Capture the cell that displays the provided text and extract its [X, Y] central coordinate. 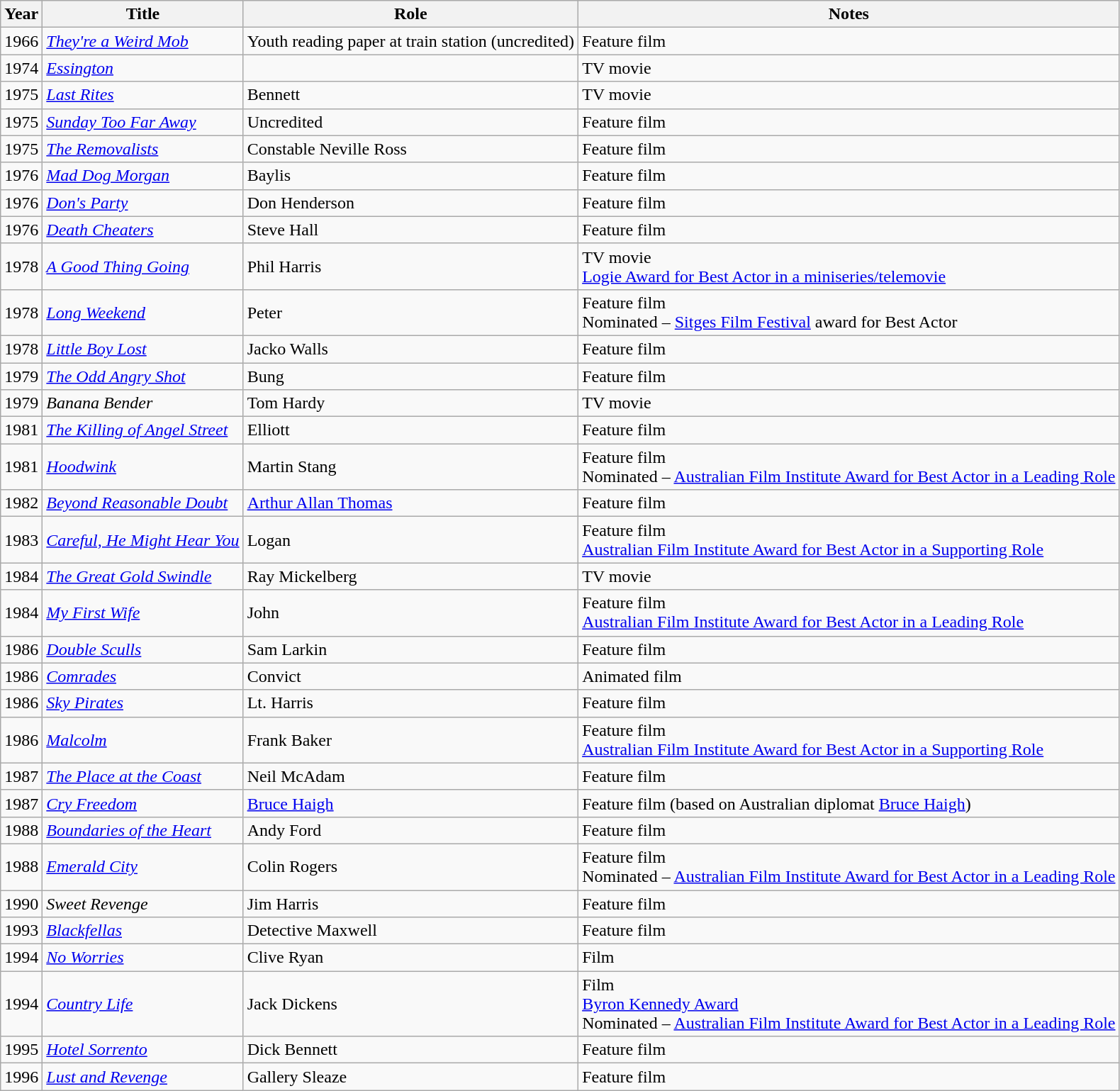
Baylis [410, 176]
Sky Pirates [143, 703]
Cry Freedom [143, 803]
Constable Neville Ross [410, 149]
1993 [21, 931]
No Worries [143, 958]
1966 [21, 41]
Clive Ryan [410, 958]
Little Boy Lost [143, 349]
Bennett [410, 95]
Don Henderson [410, 203]
1983 [21, 540]
Martin Stang [410, 466]
Tom Hardy [410, 403]
Colin Rogers [410, 866]
Elliott [410, 430]
Beyond Reasonable Doubt [143, 503]
Arthur Allan Thomas [410, 503]
TV movieLogie Award for Best Actor in a miniseries/telemovie [849, 267]
Lt. Harris [410, 703]
Youth reading paper at train station (uncredited) [410, 41]
Logan [410, 540]
Detective Maxwell [410, 931]
Don's Party [143, 203]
Sunday Too Far Away [143, 122]
Bung [410, 376]
Ray Mickelberg [410, 576]
Title [143, 14]
Notes [849, 14]
Uncredited [410, 122]
Feature filmAustralian Film Institute Award for Best Actor in a Leading Role [849, 612]
Mad Dog Morgan [143, 176]
Banana Bender [143, 403]
A Good Thing Going [143, 267]
Emerald City [143, 866]
Peter [410, 312]
Phil Harris [410, 267]
The Killing of Angel Street [143, 430]
Hoodwink [143, 466]
Dick Bennett [410, 1050]
They're a Weird Mob [143, 41]
Gallery Sleaze [410, 1077]
Andy Ford [410, 830]
Hotel Sorrento [143, 1050]
Last Rites [143, 95]
The Place at the Coast [143, 776]
Boundaries of the Heart [143, 830]
Jim Harris [410, 904]
Jacko Walls [410, 349]
The Odd Angry Shot [143, 376]
Year [21, 14]
Lust and Revenge [143, 1077]
Long Weekend [143, 312]
Sam Larkin [410, 649]
Role [410, 14]
Steve Hall [410, 230]
1995 [21, 1050]
John [410, 612]
Bruce Haigh [410, 803]
Death Cheaters [143, 230]
Careful, He Might Hear You [143, 540]
1996 [21, 1077]
Double Sculls [143, 649]
Country Life [143, 1004]
Jack Dickens [410, 1004]
Feature filmNominated – Sitges Film Festival award for Best Actor [849, 312]
The Removalists [143, 149]
Blackfellas [143, 931]
1990 [21, 904]
The Great Gold Swindle [143, 576]
Malcolm [143, 740]
Animated film [849, 676]
Comrades [143, 676]
Neil McAdam [410, 776]
Feature film (based on Australian diplomat Bruce Haigh) [849, 803]
My First Wife [143, 612]
Frank Baker [410, 740]
Convict [410, 676]
1982 [21, 503]
FilmByron Kennedy AwardNominated – Australian Film Institute Award for Best Actor in a Leading Role [849, 1004]
1974 [21, 68]
Essington [143, 68]
Film [849, 958]
Sweet Revenge [143, 904]
